Output the (X, Y) coordinate of the center of the cell containing the given text.  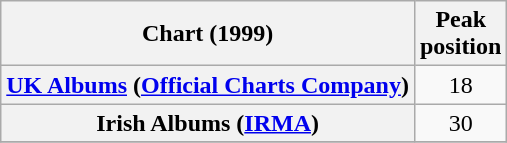
Peakposition (460, 34)
Chart (1999) (208, 34)
18 (460, 85)
30 (460, 123)
UK Albums (Official Charts Company) (208, 85)
Irish Albums (IRMA) (208, 123)
